Capture the cell that displays the provided text and extract its (X, Y) central coordinate. 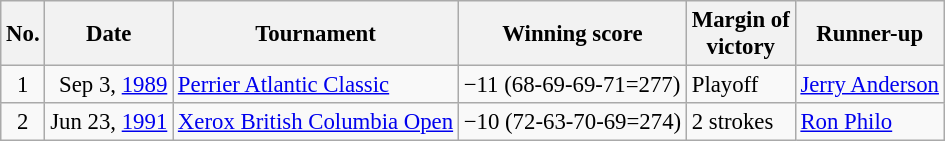
Perrier Atlantic Classic (316, 85)
Playoff (740, 85)
Tournament (316, 34)
2 (23, 122)
−10 (72-63-70-69=274) (572, 122)
1 (23, 85)
2 strokes (740, 122)
Jerry Anderson (870, 85)
Xerox British Columbia Open (316, 122)
No. (23, 34)
Date (109, 34)
Runner-up (870, 34)
Sep 3, 1989 (109, 85)
Jun 23, 1991 (109, 122)
Ron Philo (870, 122)
−11 (68-69-69-71=277) (572, 85)
Winning score (572, 34)
Margin ofvictory (740, 34)
